Scan for the cell matching the given text and deliver its (X, Y) coordinate at center. 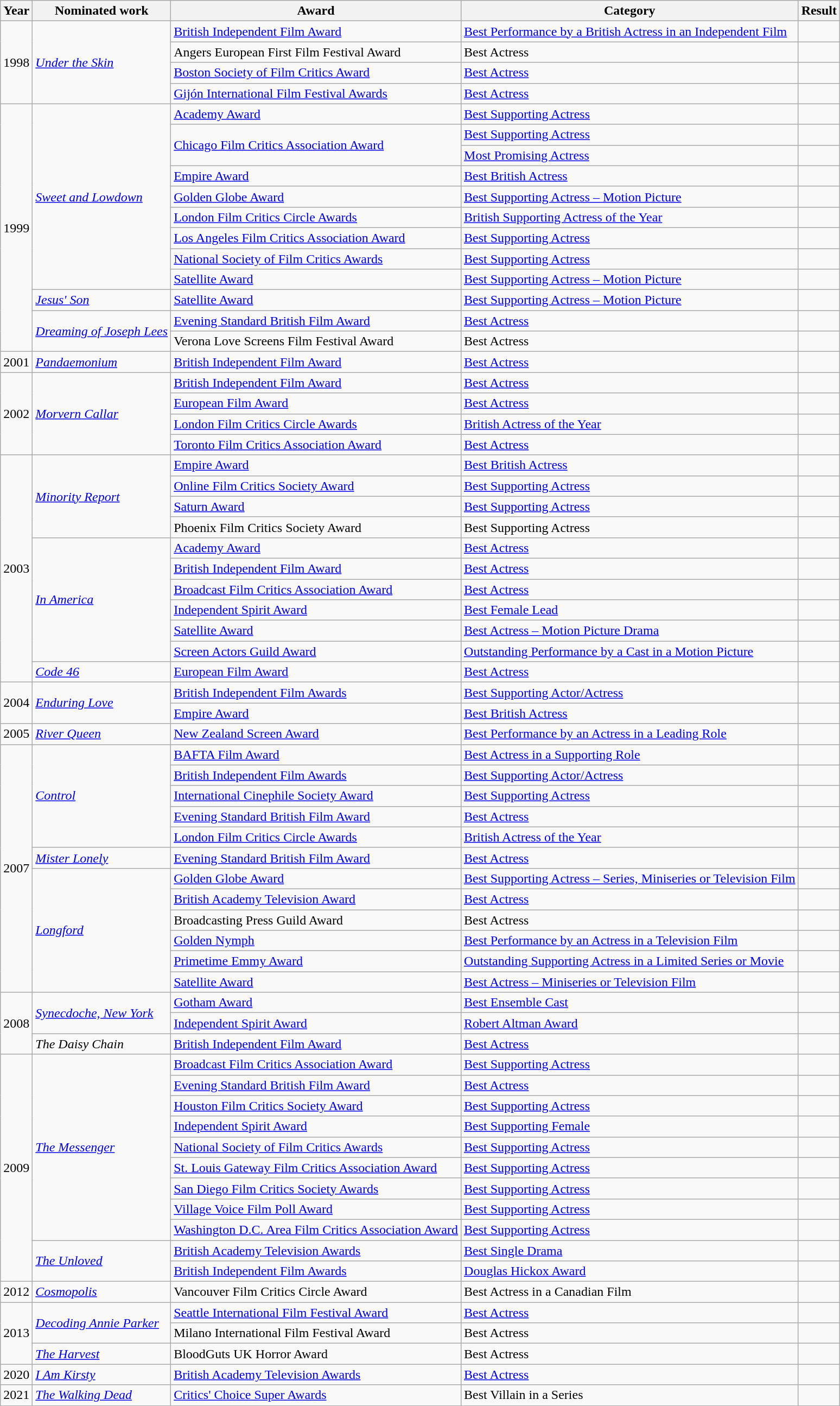
1998 (16, 62)
Award (316, 11)
Toronto Film Critics Association Award (316, 445)
Best Ensemble Cast (630, 1003)
Village Voice Film Poll Award (316, 1209)
1999 (16, 228)
2009 (16, 1168)
Category (630, 11)
Critics' Choice Super Awards (316, 1395)
2004 (16, 703)
Seattle International Film Festival Award (316, 1313)
Best Villain in a Series (630, 1395)
The Messenger (102, 1148)
Control (102, 796)
Jesus' Son (102, 300)
Sweet and Lowdown (102, 197)
Gijón International Film Festival Awards (316, 93)
2001 (16, 362)
Longford (102, 930)
Chicago Film Critics Association Award (316, 145)
British Supporting Actress of the Year (630, 217)
River Queen (102, 734)
2003 (16, 569)
Synecdoche, New York (102, 1013)
Cosmopolis (102, 1292)
Year (16, 11)
2021 (16, 1395)
Most Promising Actress (630, 155)
International Cinephile Society Award (316, 796)
2007 (16, 869)
The Harvest (102, 1354)
2020 (16, 1375)
Minority Report (102, 496)
In America (102, 599)
2012 (16, 1292)
New Zealand Screen Award (316, 734)
Best Performance by a British Actress in an Independent Film (630, 31)
2013 (16, 1333)
Los Angeles Film Critics Association Award (316, 238)
Phoenix Film Critics Society Award (316, 527)
2005 (16, 734)
Best Supporting Female (630, 1126)
Nominated work (102, 11)
The Daisy Chain (102, 1044)
BloodGuts UK Horror Award (316, 1354)
Best Performance by an Actress in a Television Film (630, 941)
Online Film Critics Society Award (316, 486)
St. Louis Gateway Film Critics Association Award (316, 1168)
Milano International Film Festival Award (316, 1333)
Decoding Annie Parker (102, 1323)
Outstanding Supporting Actress in a Limited Series or Movie (630, 961)
Result (819, 11)
Vancouver Film Critics Circle Award (316, 1292)
The Unloved (102, 1261)
2008 (16, 1023)
San Diego Film Critics Society Awards (316, 1188)
The Walking Dead (102, 1395)
Golden Nymph (316, 941)
Best Actress in a Canadian Film (630, 1292)
Douglas Hickox Award (630, 1271)
Pandaemonium (102, 362)
Enduring Love (102, 703)
Best Performance by an Actress in a Leading Role (630, 734)
Best Actress – Motion Picture Drama (630, 631)
Best Female Lead (630, 610)
Broadcasting Press Guild Award (316, 920)
Saturn Award (316, 506)
BAFTA Film Award (316, 755)
Robert Altman Award (630, 1023)
Mister Lonely (102, 858)
Code 46 (102, 672)
Best Single Drama (630, 1250)
Boston Society of Film Critics Award (316, 73)
Under the Skin (102, 62)
Best Actress in a Supporting Role (630, 755)
Screen Actors Guild Award (316, 651)
Washington D.C. Area Film Critics Association Award (316, 1230)
I Am Kirsty (102, 1375)
Best Actress – Miniseries or Television Film (630, 982)
Verona Love Screens Film Festival Award (316, 341)
Gotham Award (316, 1003)
Best Supporting Actress – Series, Miniseries or Television Film (630, 878)
British Academy Television Award (316, 899)
Houston Film Critics Society Award (316, 1106)
Morvern Callar (102, 414)
2002 (16, 414)
Dreaming of Joseph Lees (102, 331)
Primetime Emmy Award (316, 961)
Angers European First Film Festival Award (316, 52)
Outstanding Performance by a Cast in a Motion Picture (630, 651)
